Capture the cell that displays the provided text and extract its [x, y] central coordinate. 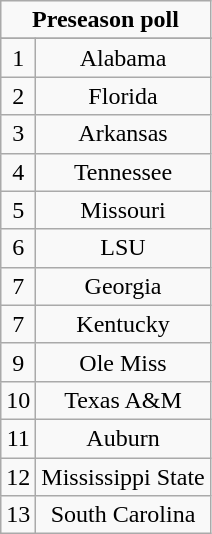
13 [18, 515]
Georgia [123, 286]
3 [18, 134]
11 [18, 438]
Tennessee [123, 172]
Alabama [123, 58]
12 [18, 477]
Preseason poll [106, 20]
Florida [123, 96]
Kentucky [123, 324]
4 [18, 172]
1 [18, 58]
Missouri [123, 210]
6 [18, 248]
Mississippi State [123, 477]
Ole Miss [123, 362]
2 [18, 96]
South Carolina [123, 515]
Arkansas [123, 134]
10 [18, 400]
Texas A&M [123, 400]
Auburn [123, 438]
5 [18, 210]
9 [18, 362]
LSU [123, 248]
